Scan for the cell matching the given text and deliver its [X, Y] coordinate at center. 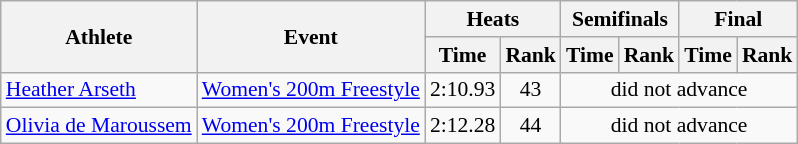
Heats [493, 19]
Olivia de Maroussem [99, 126]
43 [530, 90]
Semifinals [620, 19]
2:10.93 [462, 90]
Athlete [99, 36]
Event [311, 36]
44 [530, 126]
2:12.28 [462, 126]
Final [738, 19]
Heather Arseth [99, 90]
